Output the (X, Y) coordinate of the center of the cell containing the given text.  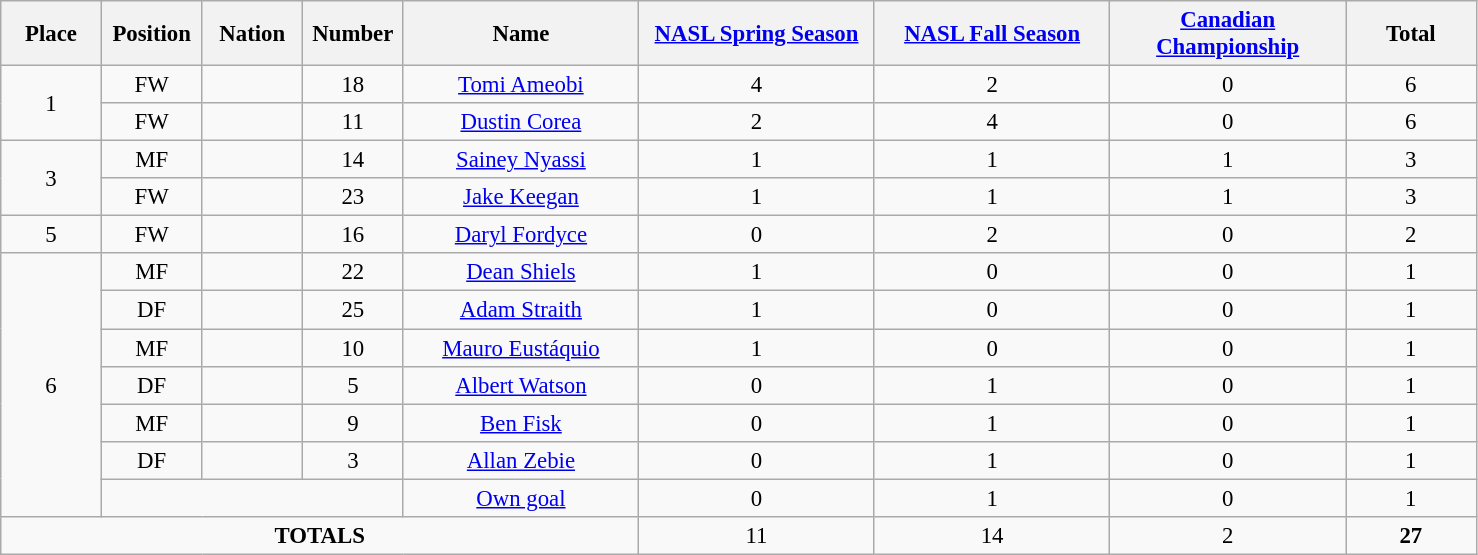
Place (52, 34)
Mauro Eustáquio (521, 348)
Dean Shiels (521, 273)
22 (354, 273)
9 (354, 423)
Own goal (521, 498)
Canadian Championship (1228, 34)
TOTALS (320, 536)
NASL Spring Season (757, 34)
16 (354, 235)
25 (354, 310)
Dustin Corea (521, 122)
Name (521, 34)
10 (354, 348)
Jake Keegan (521, 197)
Tomi Ameobi (521, 85)
Nation (252, 34)
Sainey Nyassi (521, 160)
Adam Straith (521, 310)
23 (354, 197)
Position (152, 34)
Number (354, 34)
27 (1412, 536)
18 (354, 85)
Ben Fisk (521, 423)
NASL Fall Season (992, 34)
Allan Zebie (521, 460)
Albert Watson (521, 385)
Daryl Fordyce (521, 235)
Total (1412, 34)
